Output the [X, Y] coordinate of the center of the cell containing the given text.  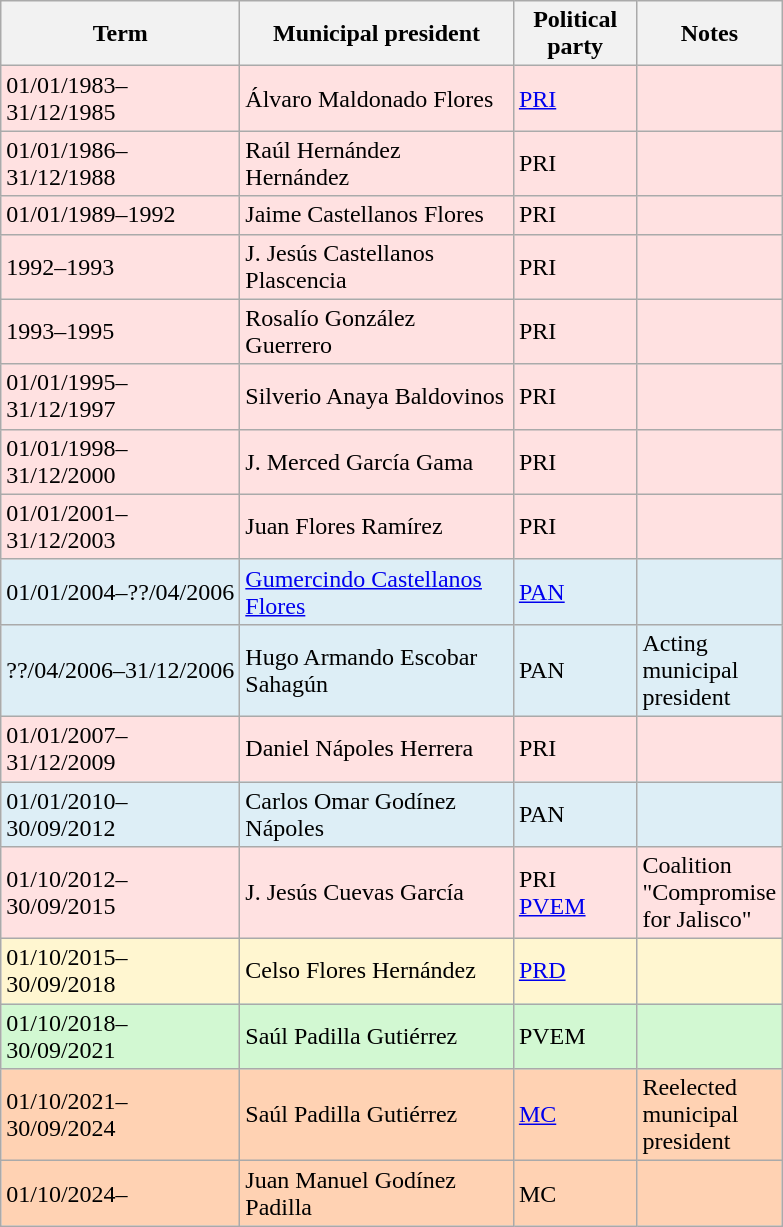
01/01/2007–31/12/2009 [120, 748]
01/10/2012–30/09/2015 [120, 893]
PRI PVEM [575, 893]
01/01/1986–31/12/1988 [120, 164]
J. Merced García Gama [377, 462]
01/10/2018–30/09/2021 [120, 1036]
Political party [575, 34]
Carlos Omar Godínez Nápoles [377, 814]
Juan Flores Ramírez [377, 526]
J. Jesús Cuevas García [377, 893]
01/01/1998–31/12/2000 [120, 462]
01/10/2021–30/09/2024 [120, 1115]
01/01/2010–30/09/2012 [120, 814]
Reelected municipal president [710, 1115]
Celso Flores Hernández [377, 972]
??/04/2006–31/12/2006 [120, 670]
Term [120, 34]
Silverio Anaya Baldovinos [377, 396]
1992–1993 [120, 266]
1993–1995 [120, 332]
01/10/2015–30/09/2018 [120, 972]
01/01/2001–31/12/2003 [120, 526]
Coalition "Compromise for Jalisco" [710, 893]
Municipal president [377, 34]
Hugo Armando Escobar Sahagún [377, 670]
Daniel Nápoles Herrera [377, 748]
J. Jesús Castellanos Plascencia [377, 266]
Rosalío González Guerrero [377, 332]
Notes [710, 34]
01/01/1983–31/12/1985 [120, 98]
Álvaro Maldonado Flores [377, 98]
PVEM [575, 1036]
Gumercindo Castellanos Flores [377, 592]
01/01/2004–??/04/2006 [120, 592]
01/01/1995–31/12/1997 [120, 396]
01/10/2024– [120, 1194]
Raúl Hernández Hernández [377, 164]
PRD [575, 972]
Juan Manuel Godínez Padilla [377, 1194]
Acting municipal president [710, 670]
Jaime Castellanos Flores [377, 215]
01/01/1989–1992 [120, 215]
